Return the [x, y] coordinate for the center point of the cell that contains the specified text.  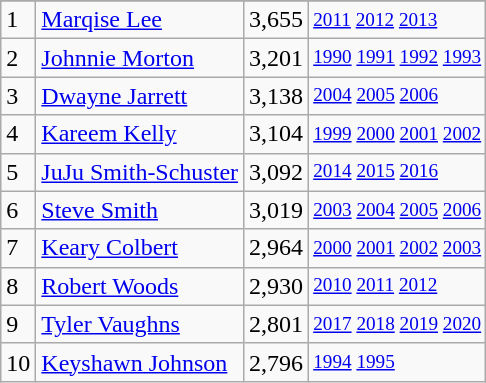
2,964 [276, 248]
1 [18, 20]
2017 2018 2019 2020 [398, 324]
2011 2012 2013 [398, 20]
Dwayne Jarrett [140, 96]
3,138 [276, 96]
2,796 [276, 362]
2004 2005 2006 [398, 96]
Robert Woods [140, 286]
7 [18, 248]
8 [18, 286]
3,655 [276, 20]
Keary Colbert [140, 248]
1990 1991 1992 1993 [398, 58]
9 [18, 324]
Kareem Kelly [140, 134]
1994 1995 [398, 362]
2,801 [276, 324]
3,092 [276, 172]
1999 2000 2001 2002 [398, 134]
Marqise Lee [140, 20]
3 [18, 96]
2010 2011 2012 [398, 286]
Keyshawn Johnson [140, 362]
3,019 [276, 210]
5 [18, 172]
2014 2015 2016 [398, 172]
2000 2001 2002 2003 [398, 248]
Tyler Vaughns [140, 324]
6 [18, 210]
10 [18, 362]
3,201 [276, 58]
JuJu Smith-Schuster [140, 172]
4 [18, 134]
Johnnie Morton [140, 58]
3,104 [276, 134]
Steve Smith [140, 210]
2 [18, 58]
2003 2004 2005 2006 [398, 210]
2,930 [276, 286]
